From the cell containing the given text, extract its center point as (X, Y) coordinate. 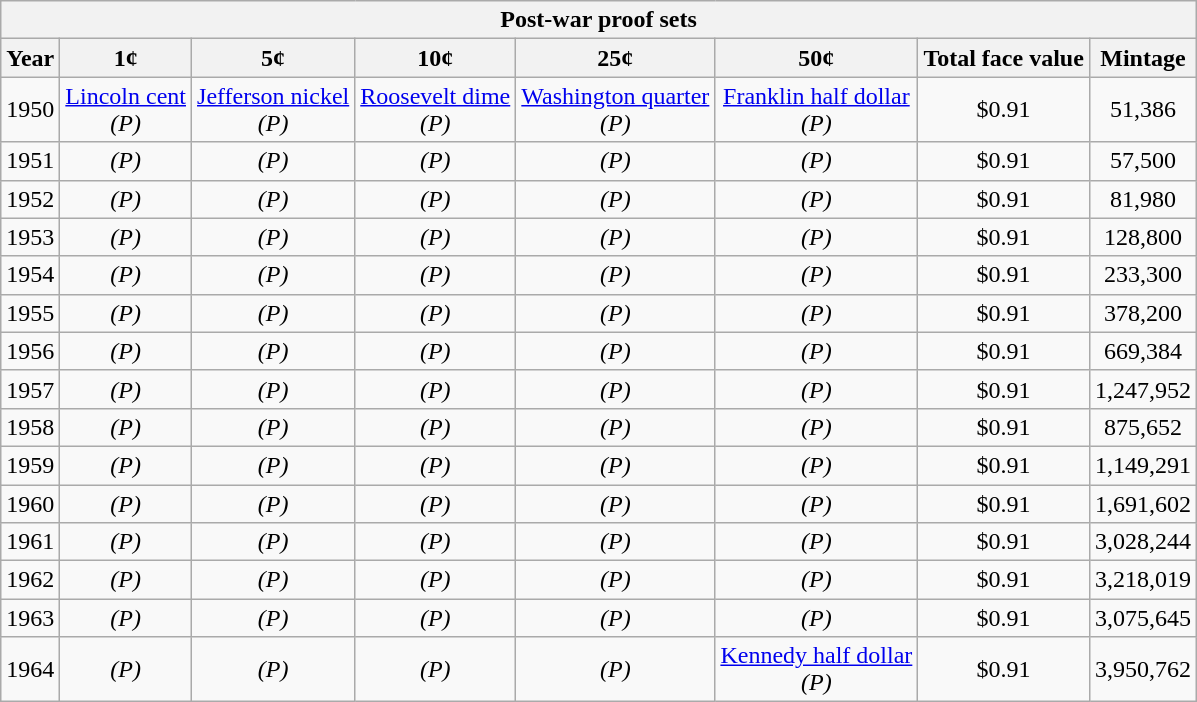
57,500 (1142, 161)
1957 (30, 389)
1958 (30, 427)
128,800 (1142, 237)
1,247,952 (1142, 389)
Washington quarter(P) (616, 110)
669,384 (1142, 351)
1962 (30, 580)
Total face value (1004, 58)
Roosevelt dime(P) (436, 110)
Post-war proof sets (599, 20)
1951 (30, 161)
233,300 (1142, 275)
1950 (30, 110)
1,149,291 (1142, 465)
3,075,645 (1142, 618)
875,652 (1142, 427)
1964 (30, 670)
Jefferson nickel(P) (274, 110)
81,980 (1142, 199)
Kennedy half dollar(P) (816, 670)
1953 (30, 237)
3,218,019 (1142, 580)
1,691,602 (1142, 503)
3,950,762 (1142, 670)
51,386 (1142, 110)
1¢ (126, 58)
378,200 (1142, 313)
Lincoln cent(P) (126, 110)
Mintage (1142, 58)
1960 (30, 503)
1954 (30, 275)
25¢ (616, 58)
1963 (30, 618)
3,028,244 (1142, 542)
1952 (30, 199)
1955 (30, 313)
1961 (30, 542)
Franklin half dollar(P) (816, 110)
1956 (30, 351)
5¢ (274, 58)
Year (30, 58)
10¢ (436, 58)
1959 (30, 465)
50¢ (816, 58)
